Search for the cell housing the specified text and yield its (X, Y) center coordinate. 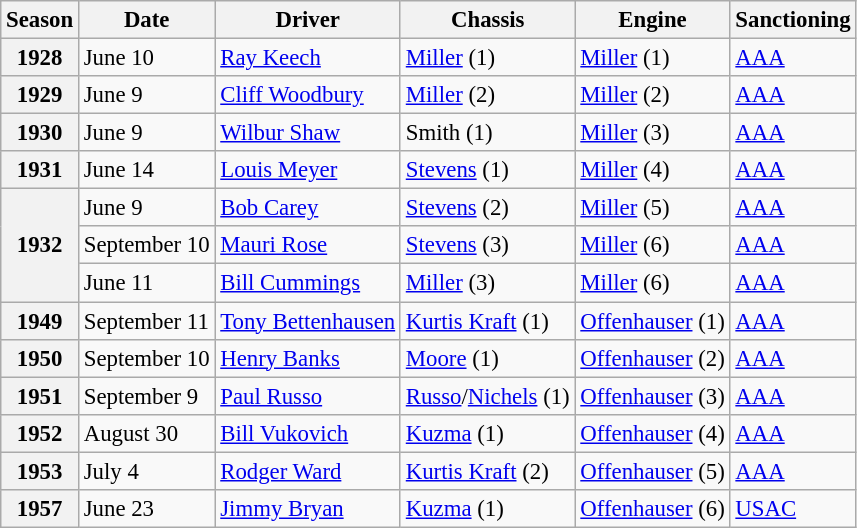
Mauri Rose (308, 245)
Moore (1) (488, 358)
June 23 (146, 509)
July 4 (146, 471)
1931 (40, 170)
Jimmy Bryan (308, 509)
Stevens (3) (488, 245)
September 11 (146, 321)
Kurtis Kraft (1) (488, 321)
Bill Cummings (308, 283)
Season (40, 20)
Miller (5) (652, 208)
June 11 (146, 283)
Chassis (488, 20)
September 9 (146, 396)
1950 (40, 358)
1957 (40, 509)
Bill Vukovich (308, 433)
Smith (1) (488, 133)
1951 (40, 396)
August 30 (146, 433)
Engine (652, 20)
Russo/Nichels (1) (488, 396)
1952 (40, 433)
Offenhauser (3) (652, 396)
1953 (40, 471)
Date (146, 20)
1949 (40, 321)
Offenhauser (2) (652, 358)
Paul Russo (308, 396)
Bob Carey (308, 208)
Kurtis Kraft (2) (488, 471)
1929 (40, 95)
Offenhauser (1) (652, 321)
Sanctioning (793, 20)
Tony Bettenhausen (308, 321)
Stevens (2) (488, 208)
Driver (308, 20)
1930 (40, 133)
Cliff Woodbury (308, 95)
Rodger Ward (308, 471)
Miller (4) (652, 170)
Henry Banks (308, 358)
Ray Keech (308, 58)
Louis Meyer (308, 170)
June 10 (146, 58)
Wilbur Shaw (308, 133)
1928 (40, 58)
Offenhauser (4) (652, 433)
Offenhauser (5) (652, 471)
Stevens (1) (488, 170)
1932 (40, 246)
USAC (793, 509)
June 14 (146, 170)
Offenhauser (6) (652, 509)
